Search for the cell housing the specified text and yield its (X, Y) center coordinate. 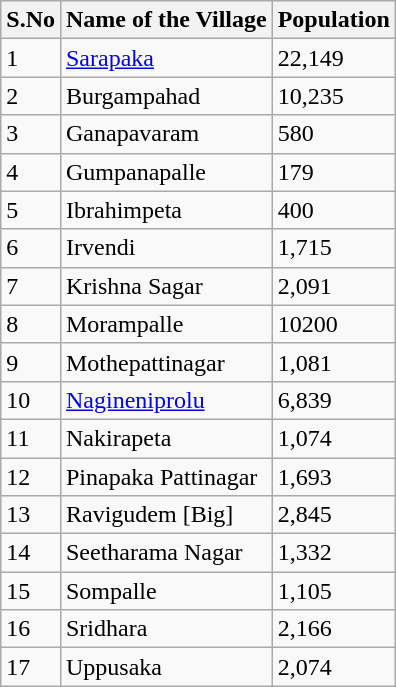
Sompalle (166, 591)
Name of the Village (166, 20)
1 (31, 58)
8 (31, 324)
Mothepattinagar (166, 362)
10200 (334, 324)
1,715 (334, 248)
Pinapaka Pattinagar (166, 477)
2,166 (334, 629)
15 (31, 591)
7 (31, 286)
11 (31, 438)
179 (334, 172)
Seetharama Nagar (166, 553)
3 (31, 134)
Nakirapeta (166, 438)
2,074 (334, 667)
Uppusaka (166, 667)
Ibrahimpeta (166, 210)
16 (31, 629)
6,839 (334, 400)
1,332 (334, 553)
1,105 (334, 591)
2,091 (334, 286)
9 (31, 362)
13 (31, 515)
12 (31, 477)
Morampalle (166, 324)
14 (31, 553)
1,074 (334, 438)
6 (31, 248)
Krishna Sagar (166, 286)
Sridhara (166, 629)
Sarapaka (166, 58)
Ganapavaram (166, 134)
4 (31, 172)
Burgampahad (166, 96)
2 (31, 96)
Population (334, 20)
22,149 (334, 58)
S.No (31, 20)
1,693 (334, 477)
400 (334, 210)
Irvendi (166, 248)
10 (31, 400)
1,081 (334, 362)
580 (334, 134)
10,235 (334, 96)
2,845 (334, 515)
Ravigudem [Big] (166, 515)
5 (31, 210)
Nagineniprolu (166, 400)
Gumpanapalle (166, 172)
17 (31, 667)
